Find where the given text appears and provide that cell's center as (X, Y) coordinate. 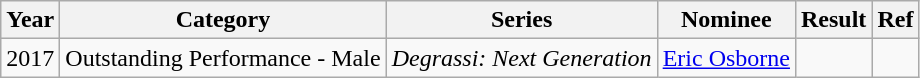
Outstanding Performance - Male (223, 58)
Series (522, 20)
Category (223, 20)
Year (30, 20)
Ref (896, 20)
Eric Osborne (726, 58)
Nominee (726, 20)
Degrassi: Next Generation (522, 58)
2017 (30, 58)
Result (833, 20)
